Return [X, Y] of the center of cell containing provided text 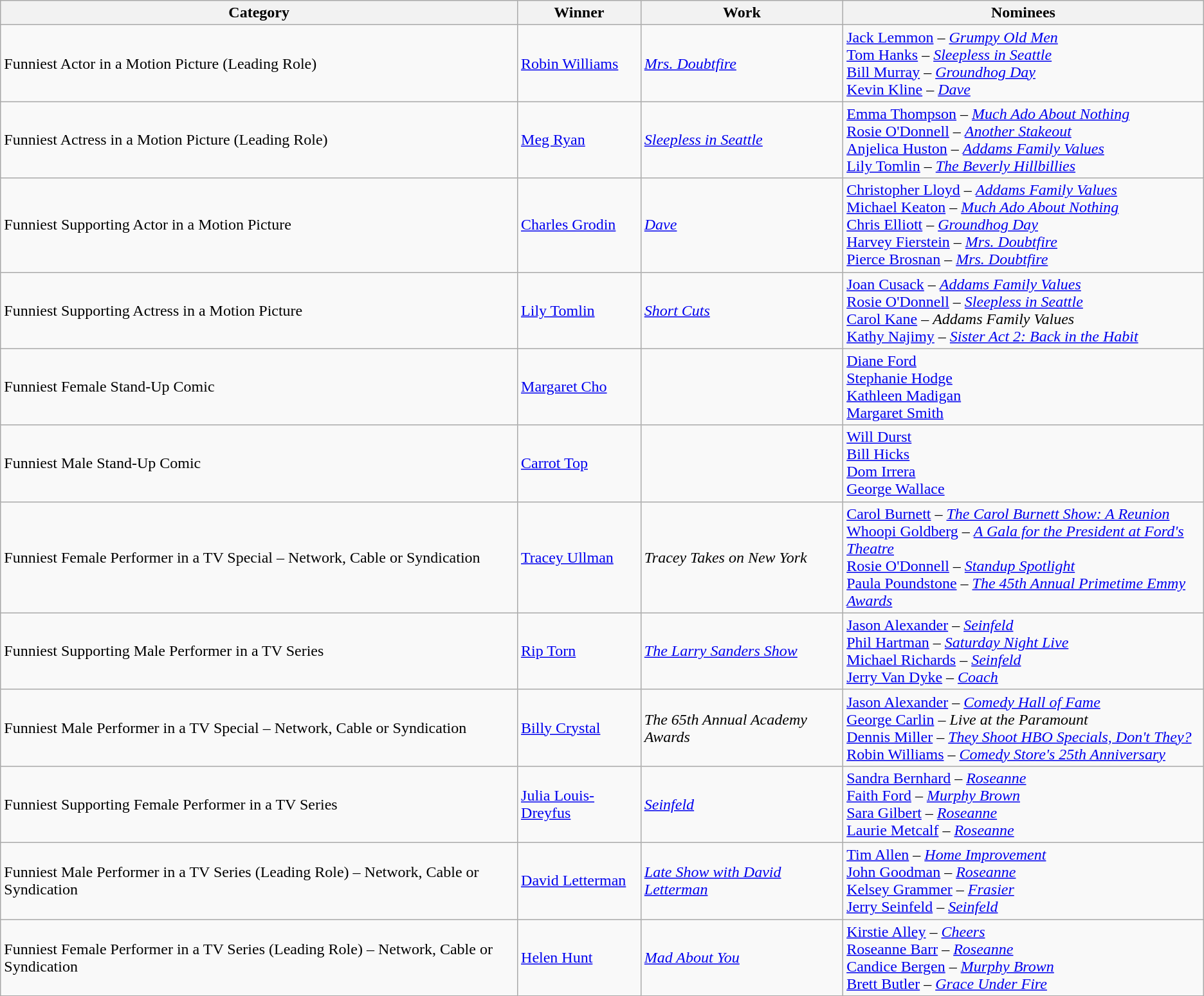
Tracey Takes on New York [742, 557]
Late Show with David Letterman [742, 881]
The Larry Sanders Show [742, 651]
Funniest Male Performer in a TV Series (Leading Role) – Network, Cable or Syndication [259, 881]
Emma Thompson – Much Ado About NothingRosie O'Donnell – Another StakeoutAnjelica Huston – Addams Family ValuesLily Tomlin – The Beverly Hillbillies [1024, 140]
Carrot Top [579, 463]
Margaret Cho [579, 387]
Funniest Supporting Actor in a Motion Picture [259, 225]
Seinfeld [742, 804]
Short Cuts [742, 310]
Helen Hunt [579, 958]
Funniest Actor in a Motion Picture (Leading Role) [259, 63]
Mad About You [742, 958]
Winner [579, 13]
The 65th Annual Academy Awards [742, 728]
Funniest Supporting Female Performer in a TV Series [259, 804]
Tracey Ullman [579, 557]
Will DurstBill HicksDom IrreraGeorge Wallace [1024, 463]
Funniest Female Performer in a TV Series (Leading Role) – Network, Cable or Syndication [259, 958]
Mrs. Doubtfire [742, 63]
Jason Alexander – SeinfeldPhil Hartman – Saturday Night LiveMichael Richards – SeinfeldJerry Van Dyke – Coach [1024, 651]
Julia Louis-Dreyfus [579, 804]
Funniest Male Performer in a TV Special – Network, Cable or Syndication [259, 728]
Billy Crystal [579, 728]
David Letterman [579, 881]
Jack Lemmon – Grumpy Old MenTom Hanks – Sleepless in SeattleBill Murray – Groundhog DayKevin Kline – Dave [1024, 63]
Rip Torn [579, 651]
Robin Williams [579, 63]
Funniest Actress in a Motion Picture (Leading Role) [259, 140]
Funniest Supporting Male Performer in a TV Series [259, 651]
Funniest Supporting Actress in a Motion Picture [259, 310]
Tim Allen – Home ImprovementJohn Goodman – RoseanneKelsey Grammer – FrasierJerry Seinfeld – Seinfeld [1024, 881]
Work [742, 13]
Lily Tomlin [579, 310]
Nominees [1024, 13]
Sandra Bernhard – RoseanneFaith Ford – Murphy BrownSara Gilbert – RoseanneLaurie Metcalf – Roseanne [1024, 804]
Diane FordStephanie HodgeKathleen MadiganMargaret Smith [1024, 387]
Charles Grodin [579, 225]
Kirstie Alley – CheersRoseanne Barr – RoseanneCandice Bergen – Murphy BrownBrett Butler – Grace Under Fire [1024, 958]
Funniest Female Performer in a TV Special – Network, Cable or Syndication [259, 557]
Sleepless in Seattle [742, 140]
Funniest Male Stand-Up Comic [259, 463]
Meg Ryan [579, 140]
Dave [742, 225]
Funniest Female Stand-Up Comic [259, 387]
Category [259, 13]
